Locate the cell with the specified text and output its [X, Y] center coordinate. 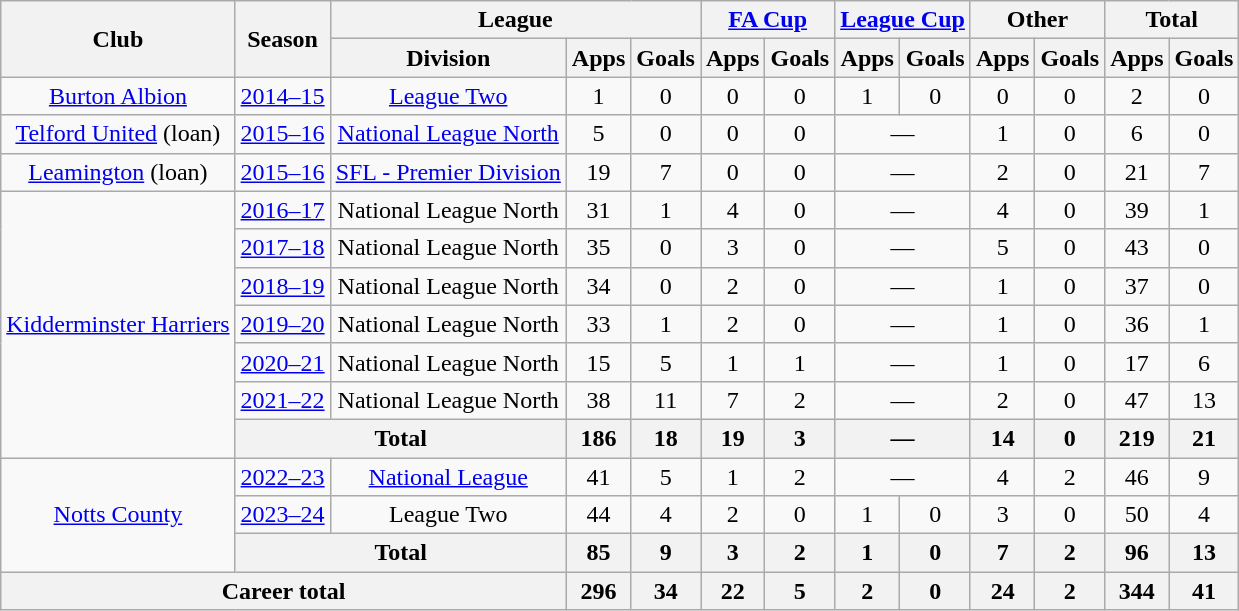
44 [598, 515]
219 [1137, 438]
National League [448, 477]
2018–19 [282, 286]
Season [282, 39]
50 [1137, 515]
Career total [284, 591]
33 [598, 324]
296 [598, 591]
Leamington (loan) [118, 172]
2022–23 [282, 477]
2019–20 [282, 324]
344 [1137, 591]
36 [1137, 324]
2014–15 [282, 96]
11 [666, 400]
League Cup [903, 20]
2021–22 [282, 400]
24 [1002, 591]
Other [1037, 20]
18 [666, 438]
Telford United (loan) [118, 134]
2017–18 [282, 248]
2016–17 [282, 210]
46 [1137, 477]
43 [1137, 248]
Division [448, 58]
14 [1002, 438]
FA Cup [767, 20]
39 [1137, 210]
SFL - Premier Division [448, 172]
Club [118, 39]
85 [598, 553]
Notts County [118, 515]
31 [598, 210]
22 [732, 591]
2023–24 [282, 515]
186 [598, 438]
Burton Albion [118, 96]
37 [1137, 286]
17 [1137, 362]
15 [598, 362]
38 [598, 400]
47 [1137, 400]
96 [1137, 553]
League [515, 20]
2020–21 [282, 362]
Kidderminster Harriers [118, 324]
35 [598, 248]
